Return [X, Y] of the center of cell containing provided text 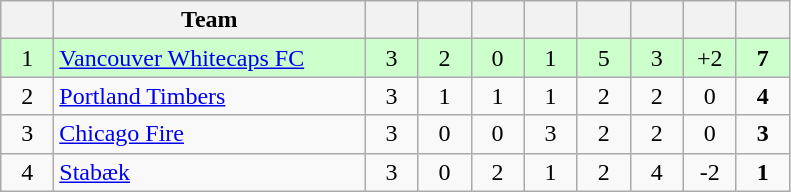
5 [604, 58]
-2 [710, 172]
Portland Timbers [210, 96]
7 [762, 58]
+2 [710, 58]
Stabæk [210, 172]
Team [210, 20]
Chicago Fire [210, 134]
Vancouver Whitecaps FC [210, 58]
